Locate the cell with the specified text and output its [x, y] center coordinate. 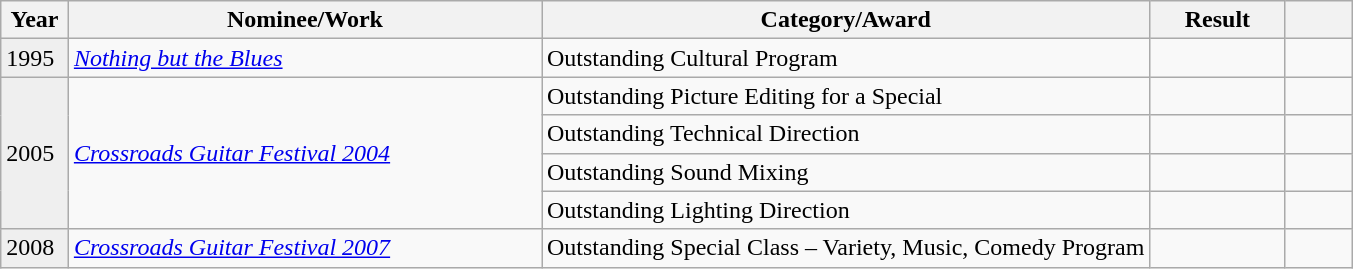
Nothing but the Blues [304, 58]
2008 [35, 248]
2005 [35, 153]
Category/Award [846, 20]
Result [1218, 20]
Crossroads Guitar Festival 2007 [304, 248]
Crossroads Guitar Festival 2004 [304, 153]
Year [35, 20]
Nominee/Work [304, 20]
Outstanding Picture Editing for a Special [846, 96]
Outstanding Lighting Direction [846, 210]
Outstanding Technical Direction [846, 134]
1995 [35, 58]
Outstanding Cultural Program [846, 58]
Outstanding Special Class – Variety, Music, Comedy Program [846, 248]
Outstanding Sound Mixing [846, 172]
